Return the (x, y) coordinate for the center point of the cell that contains the specified text.  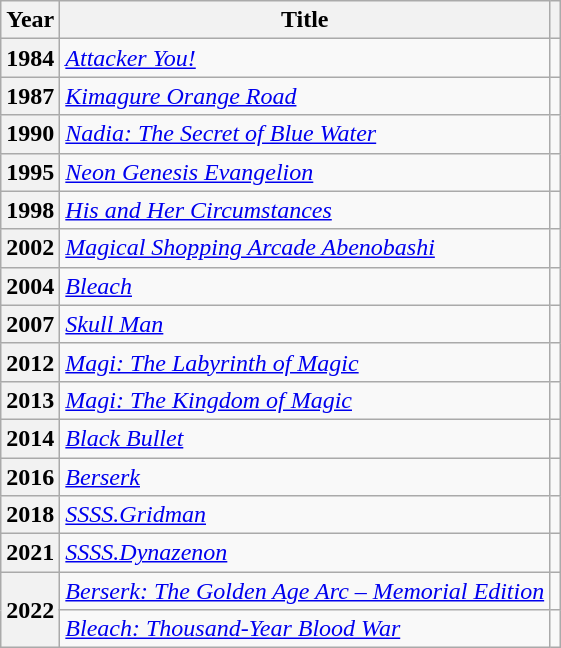
SSSS.Gridman (305, 515)
2004 (30, 286)
Magi: The Kingdom of Magic (305, 400)
Kimagure Orange Road (305, 96)
Neon Genesis Evangelion (305, 172)
2002 (30, 248)
Black Bullet (305, 438)
Nadia: The Secret of Blue Water (305, 134)
SSSS.Dynazenon (305, 553)
2018 (30, 515)
His and Her Circumstances (305, 210)
Bleach: Thousand-Year Blood War (305, 629)
Year (30, 20)
2013 (30, 400)
Berserk (305, 477)
2012 (30, 362)
Attacker You! (305, 58)
Skull Man (305, 324)
2014 (30, 438)
Berserk: The Golden Age Arc – Memorial Edition (305, 591)
1984 (30, 58)
Title (305, 20)
2022 (30, 610)
1990 (30, 134)
Magical Shopping Arcade Abenobashi (305, 248)
Magi: The Labyrinth of Magic (305, 362)
Bleach (305, 286)
2016 (30, 477)
2021 (30, 553)
2007 (30, 324)
1987 (30, 96)
1995 (30, 172)
1998 (30, 210)
